Identify which cell holds the provided text, then report its [x, y] central coordinate. 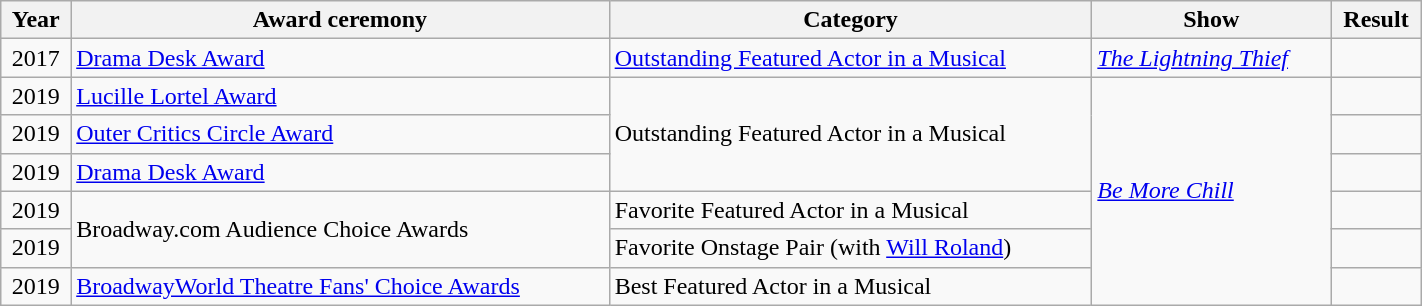
Award ceremony [340, 20]
2017 [36, 58]
Favorite Onstage Pair (with Will Roland) [850, 248]
Favorite Featured Actor in a Musical [850, 210]
BroadwayWorld Theatre Fans' Choice Awards [340, 286]
Best Featured Actor in a Musical [850, 286]
Category [850, 20]
The Lightning Thief [1212, 58]
Result [1376, 20]
Show [1212, 20]
Outer Critics Circle Award [340, 134]
Year [36, 20]
Be More Chill [1212, 191]
Lucille Lortel Award [340, 96]
Broadway.com Audience Choice Awards [340, 229]
